From the cell containing the given text, extract its center point as [X, Y] coordinate. 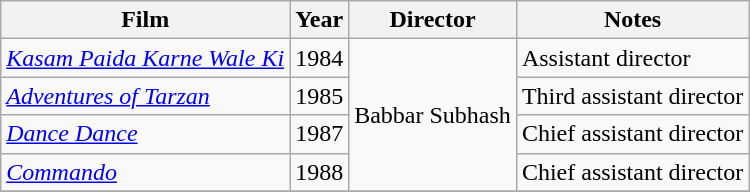
Director [433, 20]
1988 [320, 172]
Year [320, 20]
Film [146, 20]
1985 [320, 96]
1984 [320, 58]
Notes [632, 20]
Adventures of Tarzan [146, 96]
Assistant director [632, 58]
Babbar Subhash [433, 115]
Third assistant director [632, 96]
1987 [320, 134]
Kasam Paida Karne Wale Ki [146, 58]
Commando [146, 172]
Dance Dance [146, 134]
